Locate the cell with the specified text and output its [X, Y] center coordinate. 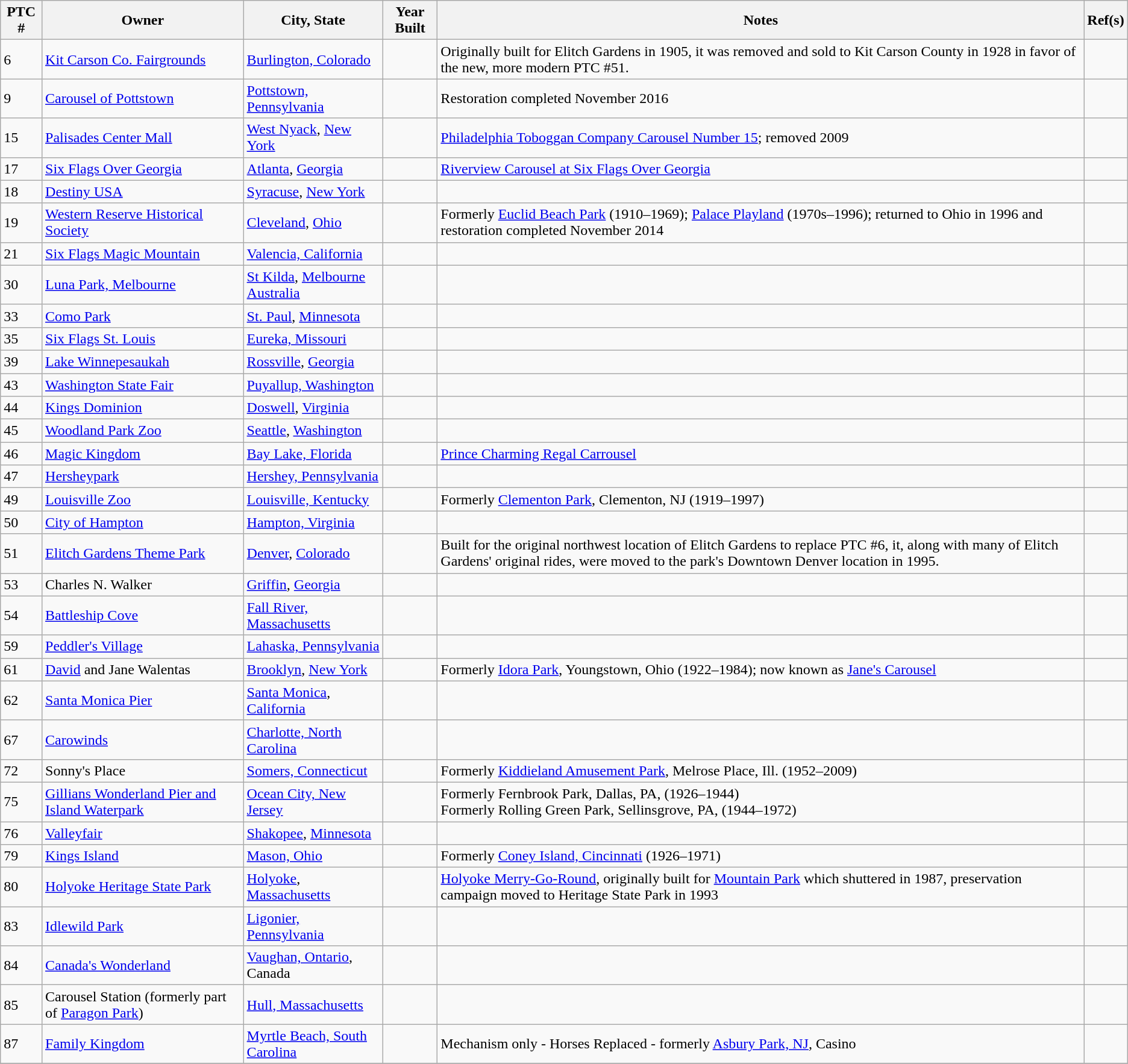
Shakopee, Minnesota [313, 833]
Rossville, Georgia [313, 361]
19 [22, 223]
Griffin, Georgia [313, 584]
46 [22, 454]
Magic Kingdom [143, 454]
44 [22, 408]
Holyoke Merry-Go-Round, originally built for Mountain Park which shuttered in 1987, preservation campaign moved to Heritage State Park in 1993 [760, 887]
Notes [760, 20]
Puyallup, Washington [313, 385]
Sonny's Place [143, 771]
City, State [313, 20]
Atlanta, Georgia [313, 169]
Mechanism only - Horses Replaced - formerly Asbury Park, NJ, Casino [760, 1044]
67 [22, 740]
Destiny USA [143, 192]
Doswell, Virginia [313, 408]
85 [22, 1005]
53 [22, 584]
51 [22, 553]
Six Flags Over Georgia [143, 169]
Como Park [143, 316]
43 [22, 385]
9 [22, 99]
Kit Carson Co. Fairgrounds [143, 59]
Somers, Connecticut [313, 771]
Gillians Wonderland Pier and Island Waterpark [143, 801]
Valencia, California [313, 254]
Formerly Fernbrook Park, Dallas, PA, (1926–1944)Formerly Rolling Green Park, Sellinsgrove, PA, (1944–1972) [760, 801]
Ref(s) [1106, 20]
Formerly Coney Island, Cincinnati (1926–1971) [760, 856]
Ligonier, Pennsylvania [313, 927]
Western Reserve Historical Society [143, 223]
Fall River, Massachusetts [313, 616]
Carousel of Pottstown [143, 99]
47 [22, 477]
Palisades Center Mall [143, 137]
Idlewild Park [143, 927]
Elitch Gardens Theme Park [143, 553]
Valleyfair [143, 833]
City of Hampton [143, 522]
Originally built for Elitch Gardens in 1905, it was removed and sold to Kit Carson County in 1928 in favor of the new, more modern PTC #51. [760, 59]
Ocean City, New Jersey [313, 801]
Hull, Massachusetts [313, 1005]
50 [22, 522]
Formerly Euclid Beach Park (1910–1969); Palace Playland (1970s–1996); returned to Ohio in 1996 and restoration completed November 2014 [760, 223]
Riverview Carousel at Six Flags Over Georgia [760, 169]
83 [22, 927]
76 [22, 833]
Year Built [410, 20]
Woodland Park Zoo [143, 431]
61 [22, 669]
Pottstown, Pennsylvania [313, 99]
Hershey, Pennsylvania [313, 477]
Formerly Kiddieland Amusement Park, Melrose Place, Ill. (1952–2009) [760, 771]
45 [22, 431]
St. Paul, Minnesota [313, 316]
Myrtle Beach, South Carolina [313, 1044]
Peddler's Village [143, 646]
Six Flags St. Louis [143, 339]
Syracuse, New York [313, 192]
Seattle, Washington [313, 431]
54 [22, 616]
Louisville, Kentucky [313, 499]
Holyoke Heritage State Park [143, 887]
18 [22, 192]
Brooklyn, New York [313, 669]
Family Kingdom [143, 1044]
PTC # [22, 20]
Carowinds [143, 740]
Eureka, Missouri [313, 339]
Kings Island [143, 856]
Philadelphia Toboggan Company Carousel Number 15; removed 2009 [760, 137]
35 [22, 339]
Cleveland, Ohio [313, 223]
Santa Monica Pier [143, 700]
6 [22, 59]
21 [22, 254]
30 [22, 284]
39 [22, 361]
Denver, Colorado [313, 553]
62 [22, 700]
17 [22, 169]
Lahaska, Pennsylvania [313, 646]
Burlington, Colorado [313, 59]
Hersheypark [143, 477]
Vaughan, Ontario, Canada [313, 965]
Washington State Fair [143, 385]
Prince Charming Regal Carrousel [760, 454]
St Kilda, Melbourne Australia [313, 284]
84 [22, 965]
Santa Monica, California [313, 700]
80 [22, 887]
Owner [143, 20]
Charles N. Walker [143, 584]
Restoration completed November 2016 [760, 99]
Mason, Ohio [313, 856]
Formerly Idora Park, Youngstown, Ohio (1922–1984); now known as Jane's Carousel [760, 669]
87 [22, 1044]
Louisville Zoo [143, 499]
Holyoke, Massachusetts [313, 887]
49 [22, 499]
Six Flags Magic Mountain [143, 254]
West Nyack, New York [313, 137]
Battleship Cove [143, 616]
Canada's Wonderland [143, 965]
Lake Winnepesaukah [143, 361]
Charlotte, North Carolina [313, 740]
75 [22, 801]
33 [22, 316]
Carousel Station (formerly part of Paragon Park) [143, 1005]
59 [22, 646]
Hampton, Virginia [313, 522]
79 [22, 856]
Kings Dominion [143, 408]
Bay Lake, Florida [313, 454]
72 [22, 771]
15 [22, 137]
Luna Park, Melbourne [143, 284]
Formerly Clementon Park, Clementon, NJ (1919–1997) [760, 499]
David and Jane Walentas [143, 669]
